Pinpoint the cell where the given text exists, returning its [X, Y] midpoint coordinate. 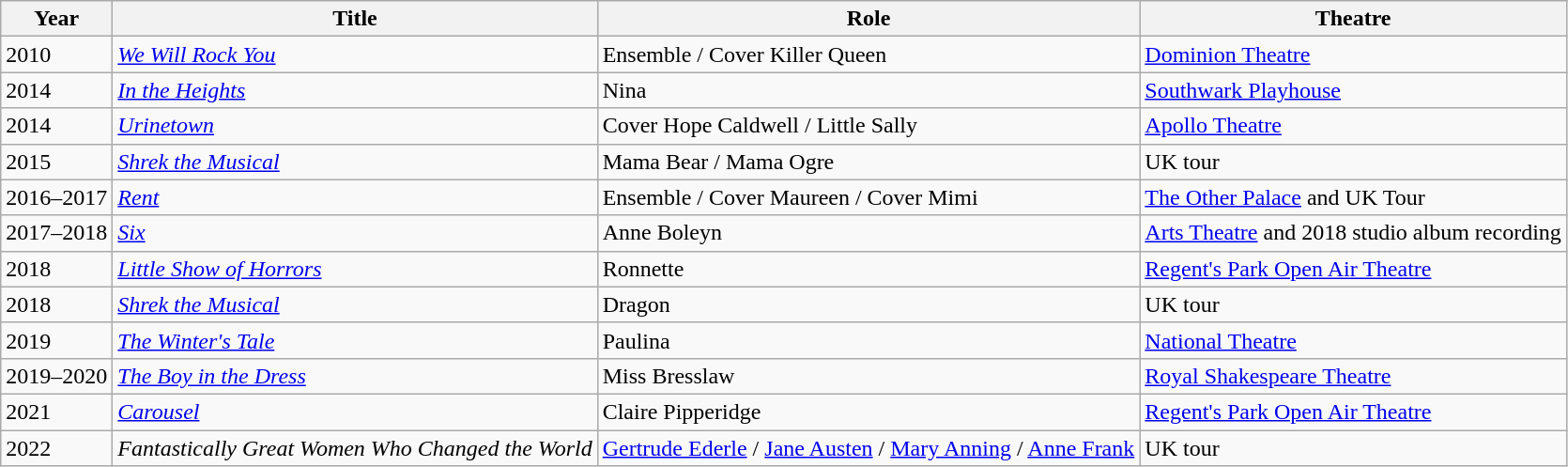
Royal Shakespeare Theatre [1354, 376]
Nina [869, 90]
The Boy in the Dress [355, 376]
Ensemble / Cover Maureen / Cover Mimi [869, 197]
Role [869, 19]
The Winter's Tale [355, 340]
Ronnette [869, 269]
Arts Theatre and 2018 studio album recording [1354, 233]
Year [56, 19]
Miss Bresslaw [869, 376]
2015 [56, 162]
Urinetown [355, 126]
We Will Rock You [355, 54]
Cover Hope Caldwell / Little Sally [869, 126]
Mama Bear / Mama Ogre [869, 162]
Rent [355, 197]
Ensemble / Cover Killer Queen [869, 54]
2021 [56, 412]
Title [355, 19]
Dragon [869, 304]
Anne Boleyn [869, 233]
2019 [56, 340]
Fantastically Great Women Who Changed the World [355, 448]
Dominion Theatre [1354, 54]
Theatre [1354, 19]
National Theatre [1354, 340]
2022 [56, 448]
2010 [56, 54]
Apollo Theatre [1354, 126]
Southwark Playhouse [1354, 90]
Gertrude Ederle / Jane Austen / Mary Anning / Anne Frank [869, 448]
2017–2018 [56, 233]
Little Show of Horrors [355, 269]
Six [355, 233]
In the Heights [355, 90]
Claire Pipperidge [869, 412]
2019–2020 [56, 376]
2016–2017 [56, 197]
The Other Palace and UK Tour [1354, 197]
Carousel [355, 412]
Paulina [869, 340]
